Pinpoint the cell where the given text exists, returning its (x, y) midpoint coordinate. 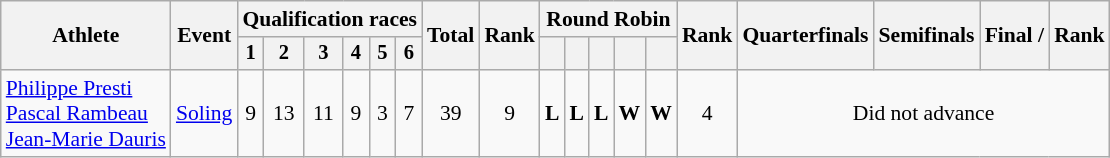
Round Robin (608, 19)
Philippe PrestiPascal RambeauJean-Marie Dauris (86, 114)
Qualification races (330, 19)
13 (284, 114)
Quarterfinals (805, 36)
Semifinals (926, 36)
5 (382, 54)
6 (409, 54)
Total (450, 36)
Soling (204, 114)
Final / (1015, 36)
Athlete (86, 36)
2 (284, 54)
Did not advance (923, 114)
1 (250, 54)
7 (409, 114)
Event (204, 36)
11 (324, 114)
39 (450, 114)
